Extract the (x, y) coordinate from the center of the cell holding the provided text.  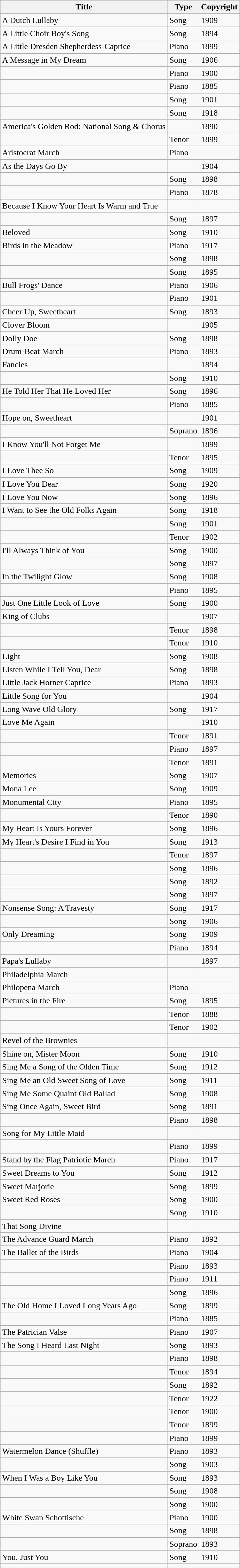
Long Wave Old Glory (84, 709)
My Heart Is Yours Forever (84, 829)
1888 (219, 1014)
That Song Divine (84, 1226)
Philopena March (84, 987)
I Love You Now (84, 497)
Type (183, 7)
Clover Bloom (84, 325)
1903 (219, 1465)
White Swan Schottische (84, 1518)
Philadelphia March (84, 974)
Nonsense Song: A Travesty (84, 908)
Mona Lee (84, 789)
Title (84, 7)
Papa's Lullaby (84, 961)
A Little Choir Boy's Song (84, 33)
Cheer Up, Sweetheart (84, 312)
Listen While I Tell You, Dear (84, 669)
Song for My Little Maid (84, 1133)
I Know You'll Not Forget Me (84, 444)
King of Clubs (84, 617)
Love Me Again (84, 722)
1920 (219, 484)
Hope on, Sweetheart (84, 418)
I Love Thee So (84, 471)
Beloved (84, 232)
A Dutch Lullaby (84, 20)
Sing Me a Song of the Olden Time (84, 1067)
Light (84, 656)
Little Jack Horner Caprice (84, 683)
Sing Me an Old Sweet Song of Love (84, 1080)
Drum-Beat March (84, 351)
In the Twilight Glow (84, 577)
Memories (84, 775)
Sweet Dreams to You (84, 1173)
Stand by the Flag Patriotic March (84, 1160)
Birds in the Meadow (84, 245)
Aristocrat March (84, 152)
1905 (219, 325)
Sing Once Again, Sweet Bird (84, 1107)
Sing Me Some Quaint Old Ballad (84, 1093)
Watermelon Dance (Shuffle) (84, 1451)
Sweet Marjorie (84, 1186)
Copyright (219, 7)
Little Song for You (84, 696)
I'll Always Think of You (84, 550)
The Advance Guard March (84, 1239)
Shine on, Mister Moon (84, 1054)
When I Was a Boy Like You (84, 1478)
A Message in My Dream (84, 60)
He Told Her That He Loved Her (84, 391)
I Want to See the Old Folks Again (84, 510)
Pictures in the Fire (84, 1001)
Bull Frogs' Dance (84, 285)
I Love You Dear (84, 484)
The Patrician Valse (84, 1332)
1922 (219, 1398)
My Heart's Desire I Find in You (84, 842)
Sweet Red Roses (84, 1199)
Dolly Doe (84, 338)
A Little Dresden Shepherdess-Caprice (84, 47)
The Old Home I Loved Long Years Ago (84, 1306)
You, Just You (84, 1557)
Fancies (84, 364)
1878 (219, 193)
As the Days Go By (84, 166)
America's Golden Rod: National Song & Chorus (84, 126)
The Ballet of the Birds (84, 1253)
Only Dreaming (84, 934)
Monumental City (84, 802)
Just One Little Look of Love (84, 603)
Because I Know Your Heart Is Warm and True (84, 206)
1913 (219, 842)
The Song I Heard Last Night (84, 1345)
Revel of the Brownies (84, 1041)
